Return the [X, Y] coordinate for the center point of the cell that contains the specified text.  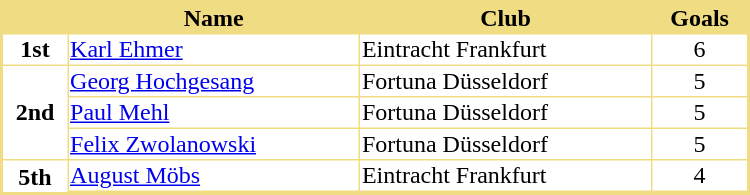
6 [700, 49]
August Möbs [214, 175]
Karl Ehmer [214, 49]
Georg Hochgesang [214, 81]
1st [35, 49]
Goals [700, 18]
5th [35, 176]
2nd [35, 112]
Felix Zwolanowski [214, 144]
Name [214, 18]
Paul Mehl [214, 113]
Club [505, 18]
4 [700, 175]
